Scan for the cell matching the given text and deliver its [X, Y] coordinate at center. 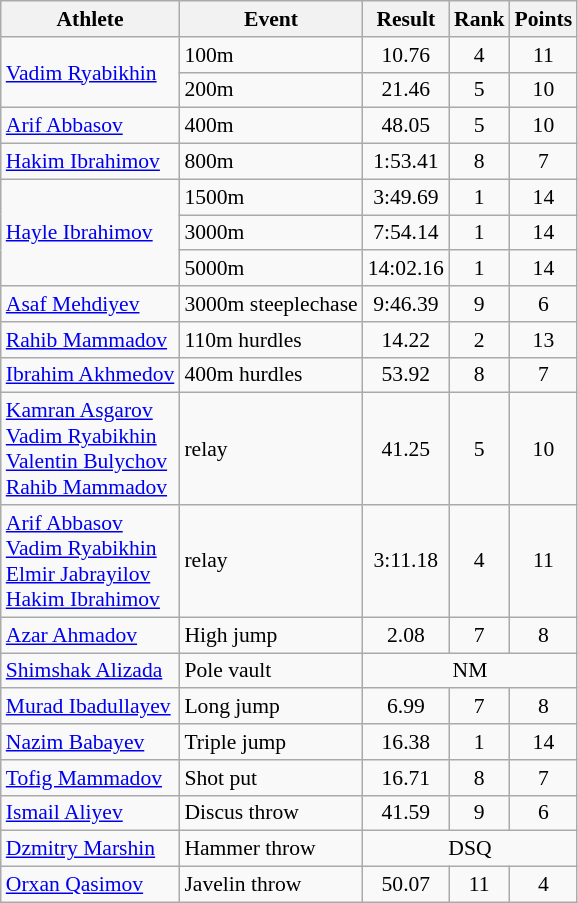
Arif AbbasovVadim RyabikhinElmir JabrayilovHakim Ibrahimov [90, 561]
Athlete [90, 19]
2.08 [406, 635]
Ismail Aliyev [90, 813]
48.05 [406, 126]
16.71 [406, 778]
10.76 [406, 55]
53.92 [406, 375]
400m [270, 126]
Shot put [270, 778]
DSQ [470, 849]
Event [270, 19]
Hayle Ibrahimov [90, 232]
3000m steeplechase [270, 304]
50.07 [406, 885]
3:49.69 [406, 197]
Hakim Ibrahimov [90, 162]
21.46 [406, 90]
100m [270, 55]
Vadim Ryabikhin [90, 72]
14:02.16 [406, 269]
41.25 [406, 449]
Pole vault [270, 671]
110m hurdles [270, 340]
NM [470, 671]
Asaf Mehdiyev [90, 304]
Points [544, 19]
16.38 [406, 742]
Azar Ahmadov [90, 635]
800m [270, 162]
Result [406, 19]
Murad Ibadullayev [90, 707]
Nazim Babayev [90, 742]
Shimshak Alizada [90, 671]
Long jump [270, 707]
200m [270, 90]
1:53.41 [406, 162]
Tofig Mammadov [90, 778]
7:54.14 [406, 233]
Arif Abbasov [90, 126]
6.99 [406, 707]
41.59 [406, 813]
14.22 [406, 340]
Dzmitry Marshin [90, 849]
Triple jump [270, 742]
5000m [270, 269]
Rahib Mammadov [90, 340]
400m hurdles [270, 375]
3000m [270, 233]
Rank [480, 19]
9:46.39 [406, 304]
Discus throw [270, 813]
13 [544, 340]
Kamran AsgarovVadim RyabikhinValentin BulychovRahib Mammadov [90, 449]
High jump [270, 635]
Orxan Qasimov [90, 885]
2 [480, 340]
Hammer throw [270, 849]
3:11.18 [406, 561]
Javelin throw [270, 885]
Ibrahim Akhmedov [90, 375]
1500m [270, 197]
